Locate the cell with the specified text and output its (x, y) center coordinate. 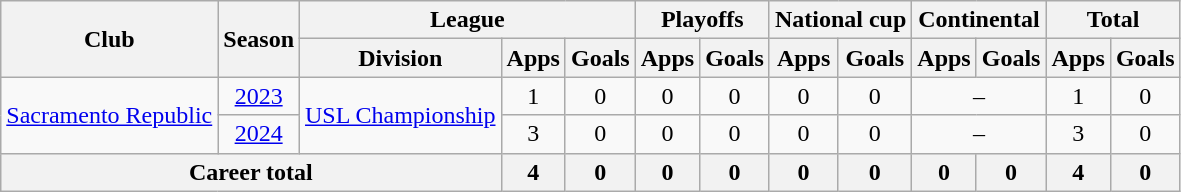
Total (1113, 20)
USL Championship (401, 115)
Continental (979, 20)
2023 (259, 96)
Sacramento Republic (110, 115)
League (468, 20)
National cup (840, 20)
2024 (259, 134)
Playoffs (702, 20)
Division (401, 58)
Career total (251, 172)
Club (110, 39)
Season (259, 39)
